Find where the given text appears and provide that cell's center as [X, Y] coordinate. 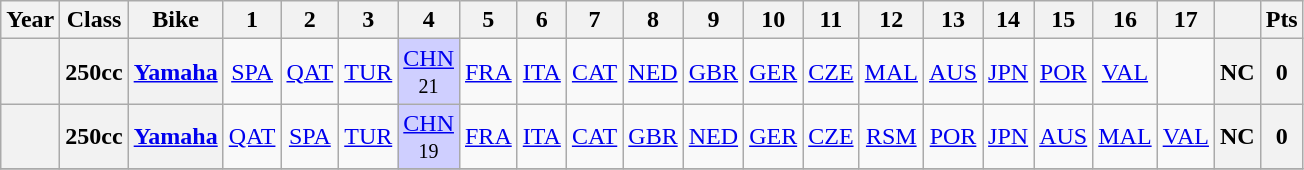
12 [891, 20]
4 [429, 20]
13 [952, 20]
RSM [891, 136]
2 [310, 20]
8 [653, 20]
14 [1008, 20]
Year [30, 20]
3 [368, 20]
11 [831, 20]
9 [713, 20]
Bike [176, 20]
Class [94, 20]
1 [252, 20]
CHN21 [429, 72]
CHN19 [429, 136]
5 [488, 20]
17 [1186, 20]
7 [594, 20]
10 [774, 20]
Pts [1282, 20]
6 [542, 20]
15 [1064, 20]
16 [1125, 20]
